Capture the cell that displays the provided text and extract its [X, Y] central coordinate. 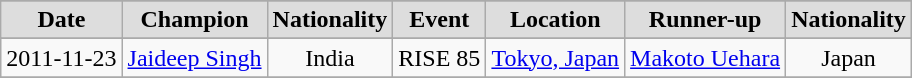
Jaideep Singh [194, 58]
India [330, 58]
Champion [194, 20]
Tokyo, Japan [556, 58]
Makoto Uehara [706, 58]
Japan [849, 58]
Runner-up [706, 20]
2011-11-23 [62, 58]
Event [440, 20]
Date [62, 20]
Location [556, 20]
RISE 85 [440, 58]
